Provide the [X, Y] coordinate of the cell's center where the given text is located.  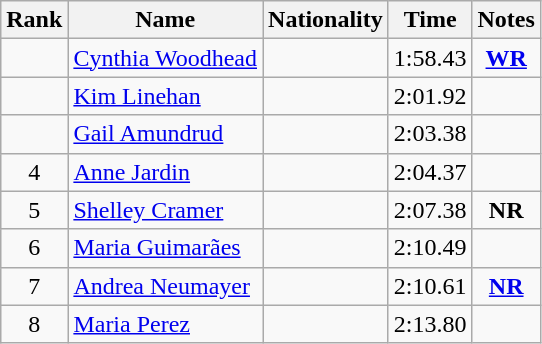
6 [34, 248]
2:13.80 [430, 324]
2:10.61 [430, 286]
Cynthia Woodhead [166, 58]
Shelley Cramer [166, 210]
Name [166, 20]
Rank [34, 20]
2:01.92 [430, 96]
2:10.49 [430, 248]
Notes [506, 20]
2:04.37 [430, 172]
Maria Guimarães [166, 248]
WR [506, 58]
8 [34, 324]
Gail Amundrud [166, 134]
2:07.38 [430, 210]
Anne Jardin [166, 172]
7 [34, 286]
4 [34, 172]
Andrea Neumayer [166, 286]
5 [34, 210]
1:58.43 [430, 58]
Maria Perez [166, 324]
Nationality [326, 20]
Time [430, 20]
2:03.38 [430, 134]
Kim Linehan [166, 96]
